Provide the [x, y] coordinate of the cell's center where the given text is located.  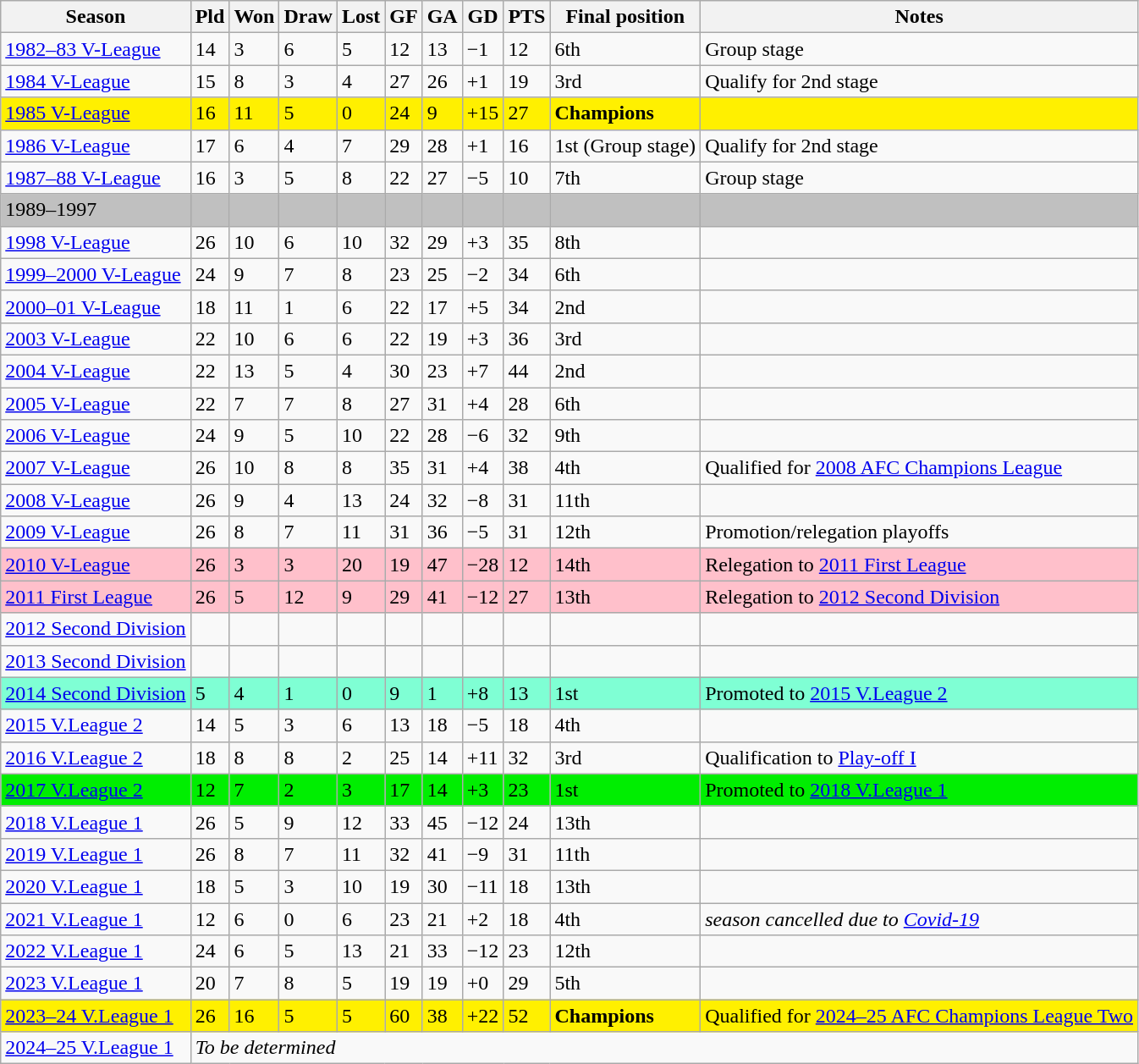
Season [96, 17]
2016 V.League 2 [96, 758]
2009 V-League [96, 532]
Notes [919, 17]
Won [254, 17]
2015 V.League 2 [96, 725]
1998 V-League [96, 242]
−2 [482, 274]
−6 [482, 436]
1985 V-League [96, 113]
2004 V-League [96, 371]
Promotion/relegation playoffs [919, 532]
GA [442, 17]
1st (Group stage) [625, 146]
2023 V.League 1 [96, 984]
2019 V.League 1 [96, 854]
+8 [482, 693]
2007 V-League [96, 468]
8th [625, 242]
52 [526, 1016]
2003 V-League [96, 339]
2024–25 V.League 1 [96, 1048]
45 [442, 822]
PTS [526, 17]
+5 [482, 306]
1989–1997 [96, 210]
Promoted to 2015 V.League 2 [919, 693]
2022 V.League 1 [96, 951]
47 [442, 565]
To be determined [663, 1048]
GD [482, 17]
2017 V.League 2 [96, 790]
−8 [482, 500]
2014 Second Division [96, 693]
2020 V.League 1 [96, 886]
7th [625, 178]
+11 [482, 758]
1999–2000 V-League [96, 274]
−28 [482, 565]
44 [526, 371]
2023–24 V.League 1 [96, 1016]
2018 V.League 1 [96, 822]
GF [404, 17]
2005 V-League [96, 404]
+22 [482, 1016]
5th [625, 984]
60 [404, 1016]
15 [210, 81]
2011 First League [96, 597]
Qualified for 2024–25 AFC Champions League Two [919, 1016]
−1 [482, 49]
1982–83 V-League [96, 49]
−9 [482, 854]
14th [625, 565]
1987–88 V-League [96, 178]
2021 V.League 1 [96, 918]
Relegation to 2012 Second Division [919, 597]
2008 V-League [96, 500]
Promoted to 2018 V.League 1 [919, 790]
−11 [482, 886]
season cancelled due to Covid-19 [919, 918]
2010 V-League [96, 565]
+2 [482, 918]
Qualified for 2008 AFC Champions League [919, 468]
Final position [625, 17]
+7 [482, 371]
Draw [308, 17]
2012 Second Division [96, 629]
2000–01 V-League [96, 306]
+15 [482, 113]
Pld [210, 17]
2006 V-League [96, 436]
1984 V-League [96, 81]
+0 [482, 984]
Lost [360, 17]
Relegation to 2011 First League [919, 565]
9th [625, 436]
1986 V-League [96, 146]
2013 Second Division [96, 661]
Qualification to Play-off I [919, 758]
